Determine the (X, Y) coordinate at the center of the cell enclosing the given text.  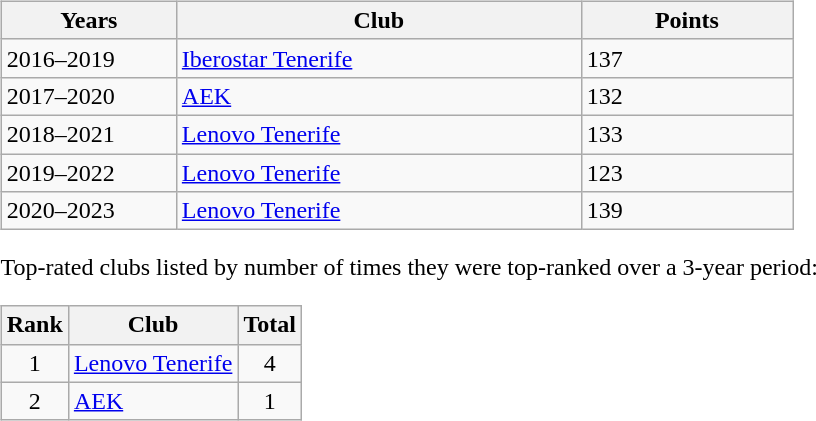
Iberostar Tenerife (378, 58)
2019–2022 (88, 173)
133 (686, 134)
123 (686, 173)
Points (686, 20)
2 (34, 401)
Years (88, 20)
4 (270, 363)
Total (270, 325)
139 (686, 211)
137 (686, 58)
2017–2020 (88, 96)
132 (686, 96)
2018–2021 (88, 134)
2020–2023 (88, 211)
Rank (34, 325)
2016–2019 (88, 58)
